Determine the (X, Y) coordinate at the center of the cell enclosing the given text.  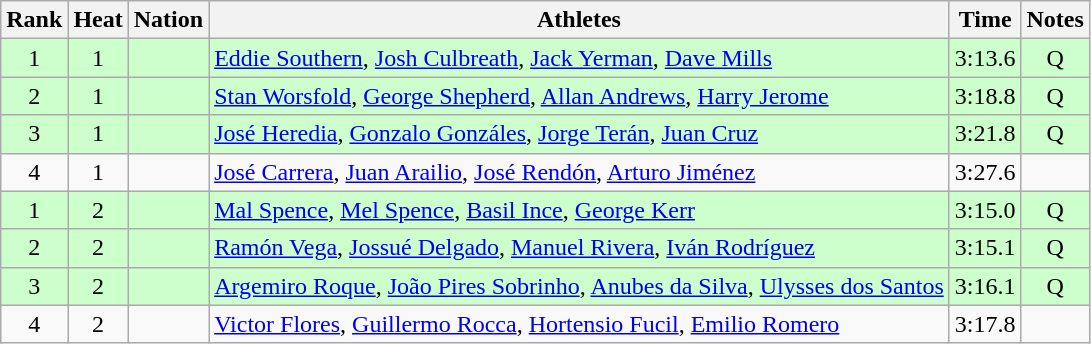
José Carrera, Juan Arailio, José Rendón, Arturo Jiménez (580, 172)
3:17.8 (985, 324)
3:13.6 (985, 58)
3:18.8 (985, 96)
3:15.0 (985, 210)
Mal Spence, Mel Spence, Basil Ince, George Kerr (580, 210)
Eddie Southern, Josh Culbreath, Jack Yerman, Dave Mills (580, 58)
Ramón Vega, Jossué Delgado, Manuel Rivera, Iván Rodríguez (580, 248)
Rank (34, 20)
Notes (1055, 20)
Argemiro Roque, João Pires Sobrinho, Anubes da Silva, Ulysses dos Santos (580, 286)
3:27.6 (985, 172)
Stan Worsfold, George Shepherd, Allan Andrews, Harry Jerome (580, 96)
Time (985, 20)
3:15.1 (985, 248)
Athletes (580, 20)
3:21.8 (985, 134)
Nation (168, 20)
Victor Flores, Guillermo Rocca, Hortensio Fucil, Emilio Romero (580, 324)
Heat (98, 20)
José Heredia, Gonzalo Gonzáles, Jorge Terán, Juan Cruz (580, 134)
3:16.1 (985, 286)
